Identify which cell holds the provided text, then report its (x, y) central coordinate. 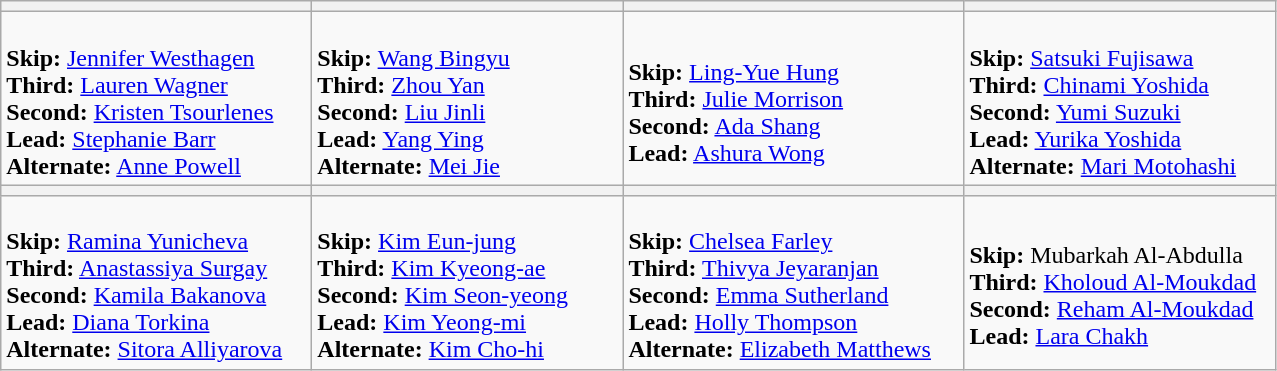
Skip: Wang Bingyu Third: Zhou Yan Second: Liu Jinli Lead: Yang Ying Alternate: Mei Jie (468, 98)
Skip: Satsuki Fujisawa Third: Chinami Yoshida Second: Yumi Suzuki Lead: Yurika Yoshida Alternate: Mari Motohashi (1120, 98)
Skip: Ramina Yunicheva Third: Anastassiya Surgay Second: Kamila Bakanova Lead: Diana Torkina Alternate: Sitora Alliyarova (156, 282)
Skip: Jennifer Westhagen Third: Lauren Wagner Second: Kristen Tsourlenes Lead: Stephanie Barr Alternate: Anne Powell (156, 98)
Skip: Ling-Yue Hung Third: Julie Morrison Second: Ada Shang Lead: Ashura Wong (794, 98)
Skip: Mubarkah Al-Abdulla Third: Kholoud Al-Moukdad Second: Reham Al-Moukdad Lead: Lara Chakh (1120, 282)
Skip: Kim Eun-jung Third: Kim Kyeong-ae Second: Kim Seon-yeong Lead: Kim Yeong-mi Alternate: Kim Cho-hi (468, 282)
Skip: Chelsea Farley Third: Thivya Jeyaranjan Second: Emma Sutherland Lead: Holly Thompson Alternate: Elizabeth Matthews (794, 282)
